Identify which cell holds the provided text, then report its [X, Y] central coordinate. 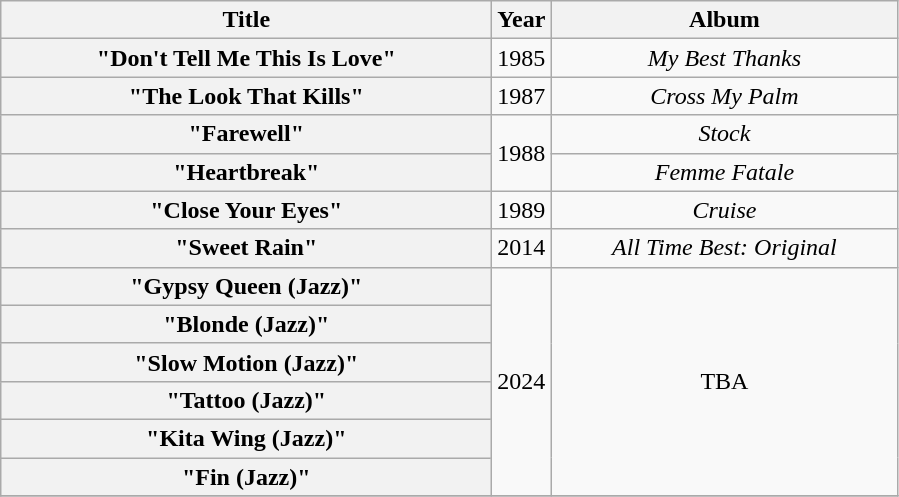
"Farewell" [246, 134]
2024 [522, 381]
Femme Fatale [724, 172]
"Kita Wing (Jazz)" [246, 438]
My Best Thanks [724, 58]
Album [724, 20]
1988 [522, 153]
"Slow Motion (Jazz)" [246, 362]
2014 [522, 248]
"Tattoo (Jazz)" [246, 400]
1985 [522, 58]
Stock [724, 134]
"Blonde (Jazz)" [246, 324]
"Gypsy Queen (Jazz)" [246, 286]
"The Look That Kills" [246, 96]
All Time Best: Original [724, 248]
"Fin (Jazz)" [246, 477]
1989 [522, 210]
TBA [724, 381]
"Don't Tell Me This Is Love" [246, 58]
"Sweet Rain" [246, 248]
Cross My Palm [724, 96]
"Heartbreak" [246, 172]
Title [246, 20]
Year [522, 20]
Cruise [724, 210]
1987 [522, 96]
"Close Your Eyes" [246, 210]
